Return the (x, y) coordinate for the center point of the cell that contains the specified text.  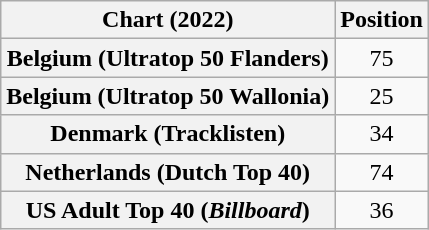
75 (382, 58)
Chart (2022) (168, 20)
25 (382, 96)
Position (382, 20)
Netherlands (Dutch Top 40) (168, 172)
36 (382, 210)
74 (382, 172)
34 (382, 134)
Belgium (Ultratop 50 Wallonia) (168, 96)
US Adult Top 40 (Billboard) (168, 210)
Belgium (Ultratop 50 Flanders) (168, 58)
Denmark (Tracklisten) (168, 134)
